Return [x, y] of the center of cell containing provided text 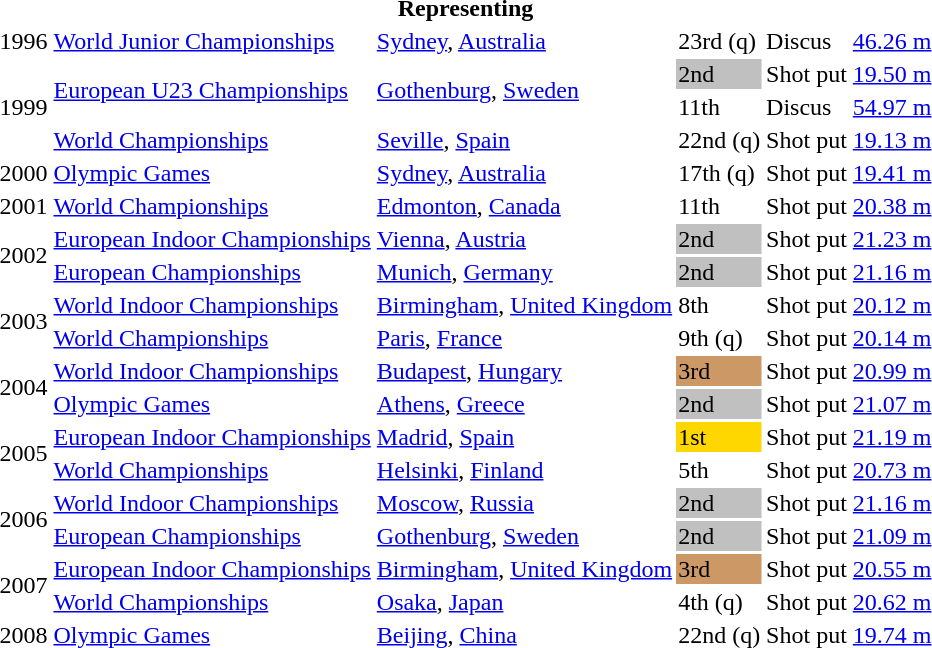
1st [720, 437]
Moscow, Russia [524, 503]
Munich, Germany [524, 272]
Madrid, Spain [524, 437]
22nd (q) [720, 140]
Vienna, Austria [524, 239]
Paris, France [524, 338]
Budapest, Hungary [524, 371]
23rd (q) [720, 41]
4th (q) [720, 602]
9th (q) [720, 338]
17th (q) [720, 173]
Helsinki, Finland [524, 470]
European U23 Championships [212, 90]
Edmonton, Canada [524, 206]
5th [720, 470]
Athens, Greece [524, 404]
World Junior Championships [212, 41]
Seville, Spain [524, 140]
8th [720, 305]
Osaka, Japan [524, 602]
